Capture the cell that displays the provided text and extract its (x, y) central coordinate. 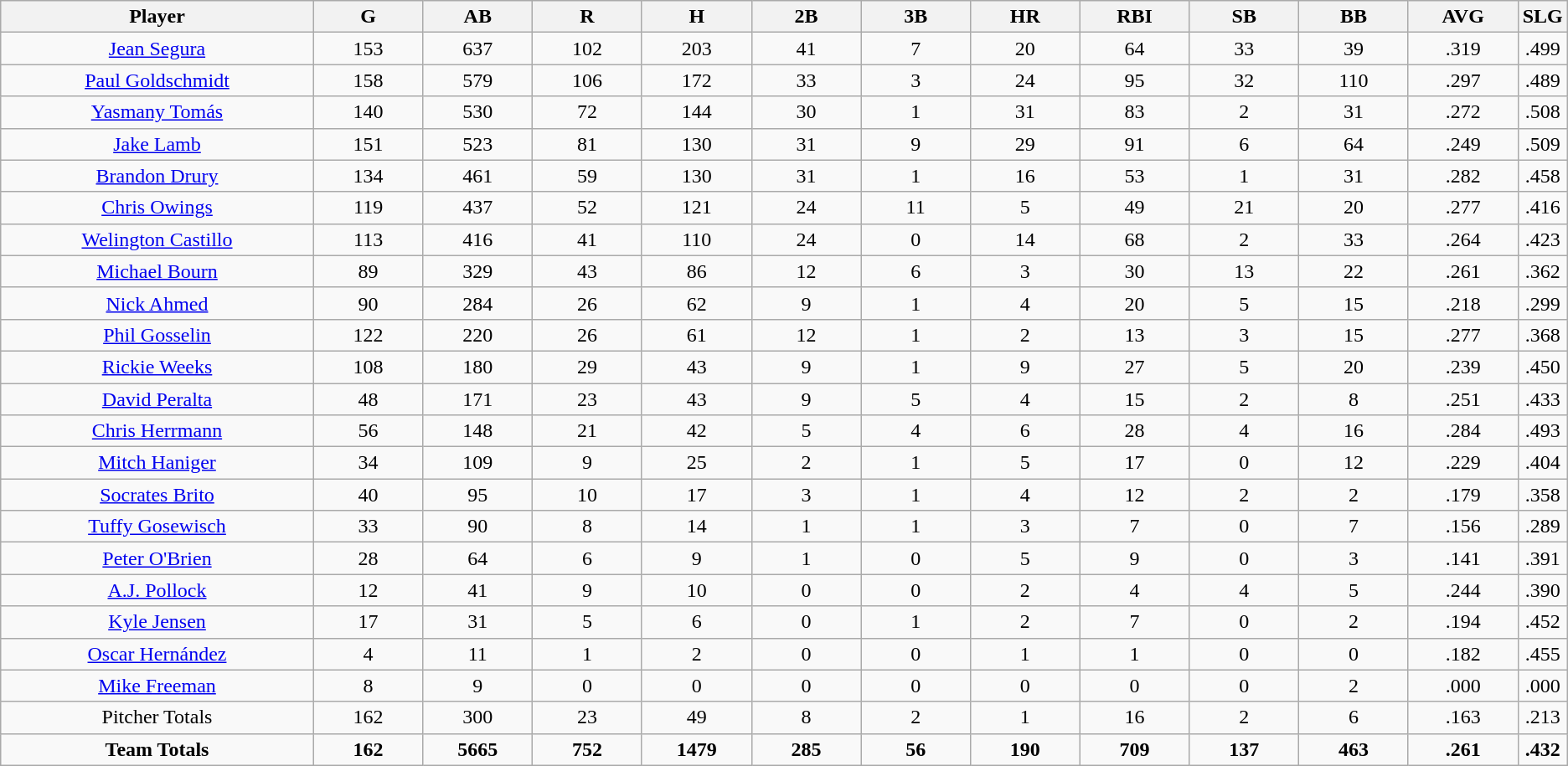
HR (1025, 17)
.458 (1543, 176)
Mike Freeman (157, 686)
140 (369, 112)
Team Totals (157, 749)
.213 (1543, 717)
.319 (1462, 49)
5665 (477, 749)
329 (477, 271)
106 (588, 80)
151 (369, 144)
Socrates Brito (157, 495)
53 (1134, 176)
.194 (1462, 622)
523 (477, 144)
.499 (1543, 49)
144 (697, 112)
109 (477, 463)
.249 (1462, 144)
113 (369, 239)
579 (477, 80)
48 (369, 399)
27 (1134, 367)
Paul Goldschmidt (157, 80)
709 (1134, 749)
416 (477, 239)
72 (588, 112)
BB (1354, 17)
.362 (1543, 271)
Chris Herrmann (157, 431)
Brandon Drury (157, 176)
102 (588, 49)
Rickie Weeks (157, 367)
AB (477, 17)
.390 (1543, 590)
25 (697, 463)
81 (588, 144)
59 (588, 176)
61 (697, 335)
Michael Bourn (157, 271)
1479 (697, 749)
.156 (1462, 527)
.284 (1462, 431)
.282 (1462, 176)
285 (806, 749)
34 (369, 463)
39 (1354, 49)
SB (1245, 17)
171 (477, 399)
752 (588, 749)
153 (369, 49)
.508 (1543, 112)
H (697, 17)
Mitch Haniger (157, 463)
.455 (1543, 654)
.404 (1543, 463)
137 (1245, 749)
22 (1354, 271)
158 (369, 80)
G (369, 17)
Yasmany Tomás (157, 112)
.489 (1543, 80)
.179 (1462, 495)
.358 (1543, 495)
461 (477, 176)
Jake Lamb (157, 144)
.452 (1543, 622)
108 (369, 367)
David Peralta (157, 399)
40 (369, 495)
437 (477, 208)
463 (1354, 749)
SLG (1543, 17)
Oscar Hernández (157, 654)
68 (1134, 239)
32 (1245, 80)
.432 (1543, 749)
119 (369, 208)
Welington Castillo (157, 239)
86 (697, 271)
.423 (1543, 239)
.416 (1543, 208)
Player (157, 17)
.251 (1462, 399)
.509 (1543, 144)
Tuffy Gosewisch (157, 527)
Pitcher Totals (157, 717)
.433 (1543, 399)
42 (697, 431)
.450 (1543, 367)
AVG (1462, 17)
.272 (1462, 112)
134 (369, 176)
83 (1134, 112)
.229 (1462, 463)
.163 (1462, 717)
284 (477, 303)
220 (477, 335)
.289 (1543, 527)
637 (477, 49)
.391 (1543, 558)
52 (588, 208)
.182 (1462, 654)
190 (1025, 749)
203 (697, 49)
180 (477, 367)
.264 (1462, 239)
Phil Gosselin (157, 335)
.239 (1462, 367)
530 (477, 112)
148 (477, 431)
300 (477, 717)
.368 (1543, 335)
.493 (1543, 431)
89 (369, 271)
R (588, 17)
RBI (1134, 17)
.244 (1462, 590)
3B (916, 17)
121 (697, 208)
.299 (1543, 303)
91 (1134, 144)
Nick Ahmed (157, 303)
A.J. Pollock (157, 590)
.141 (1462, 558)
.297 (1462, 80)
Jean Segura (157, 49)
Kyle Jensen (157, 622)
122 (369, 335)
2B (806, 17)
Peter O'Brien (157, 558)
172 (697, 80)
62 (697, 303)
.218 (1462, 303)
Chris Owings (157, 208)
